Capture the cell that displays the provided text and extract its (x, y) central coordinate. 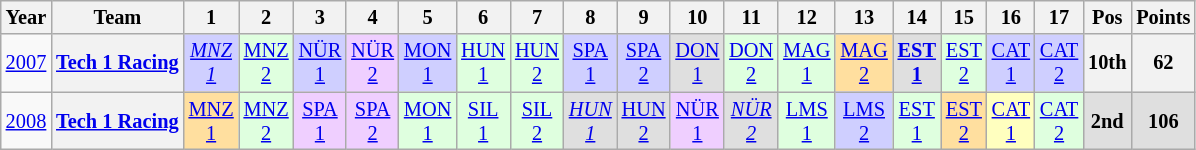
11 (751, 17)
LMS1 (806, 121)
62 (1163, 63)
2nd (1107, 121)
MAG1 (806, 63)
4 (372, 17)
10th (1107, 63)
DON1 (697, 63)
LMS2 (864, 121)
9 (644, 17)
15 (964, 17)
3 (320, 17)
DON2 (751, 63)
Team (117, 17)
106 (1163, 121)
2 (266, 17)
Pos (1107, 17)
5 (428, 17)
2007 (26, 63)
14 (917, 17)
Points (1163, 17)
8 (590, 17)
SIL1 (483, 121)
2008 (26, 121)
17 (1059, 17)
Year (26, 17)
16 (1011, 17)
13 (864, 17)
12 (806, 17)
MAG2 (864, 63)
7 (537, 17)
1 (212, 17)
6 (483, 17)
SIL2 (537, 121)
10 (697, 17)
